Identify which cell holds the provided text, then report its [X, Y] central coordinate. 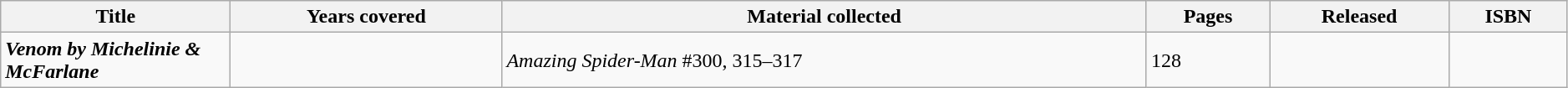
Pages [1208, 17]
128 [1208, 60]
Years covered [366, 17]
Amazing Spider-Man #300, 315–317 [824, 60]
Title [115, 17]
Venom by Michelinie & McFarlane [115, 60]
Released [1360, 17]
Material collected [824, 17]
ISBN [1509, 17]
